From the cell containing the given text, extract its center point as (X, Y) coordinate. 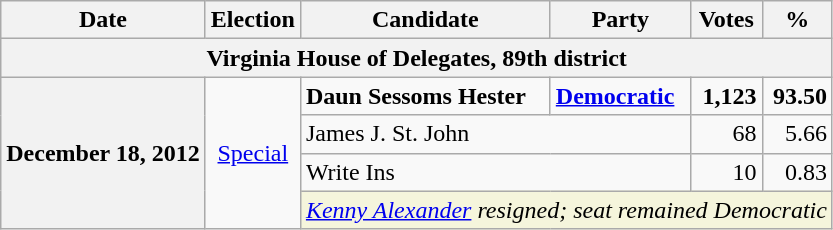
Kenny Alexander resigned; seat remained Democratic (566, 210)
Election (252, 20)
Party (620, 20)
Candidate (425, 20)
Write Ins (495, 172)
93.50 (797, 96)
Date (104, 20)
Democratic (620, 96)
Special (252, 153)
Votes (726, 20)
5.66 (797, 134)
Daun Sessoms Hester (425, 96)
10 (726, 172)
1,123 (726, 96)
% (797, 20)
December 18, 2012 (104, 153)
68 (726, 134)
Virginia House of Delegates, 89th district (417, 58)
0.83 (797, 172)
James J. St. John (495, 134)
